Locate the cell with the specified text and output its [X, Y] center coordinate. 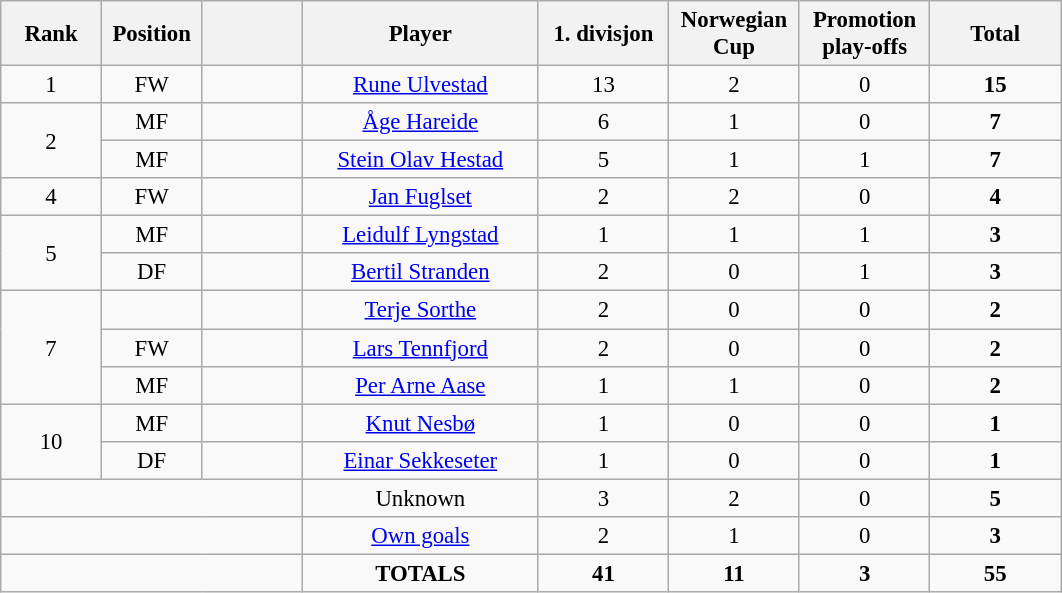
Player [421, 34]
55 [996, 573]
Promotion play-offs [864, 34]
Åge Hareide [421, 122]
15 [996, 85]
Knut Nesbø [421, 423]
Leidulf Lyngstad [421, 235]
13 [604, 85]
10 [52, 442]
Unknown [421, 498]
11 [734, 573]
Bertil Stranden [421, 273]
Terje Sorthe [421, 310]
Own goals [421, 536]
Rune Ulvestad [421, 85]
Jan Fuglset [421, 197]
41 [604, 573]
Norwegian Cup [734, 34]
Einar Sekkeseter [421, 460]
TOTALS [421, 573]
Position [152, 34]
Lars Tennfjord [421, 348]
Per Arne Aase [421, 385]
6 [604, 122]
Rank [52, 34]
1. divisjon [604, 34]
Stein Olav Hestad [421, 160]
Total [996, 34]
